Return [x, y] of the center of cell containing provided text 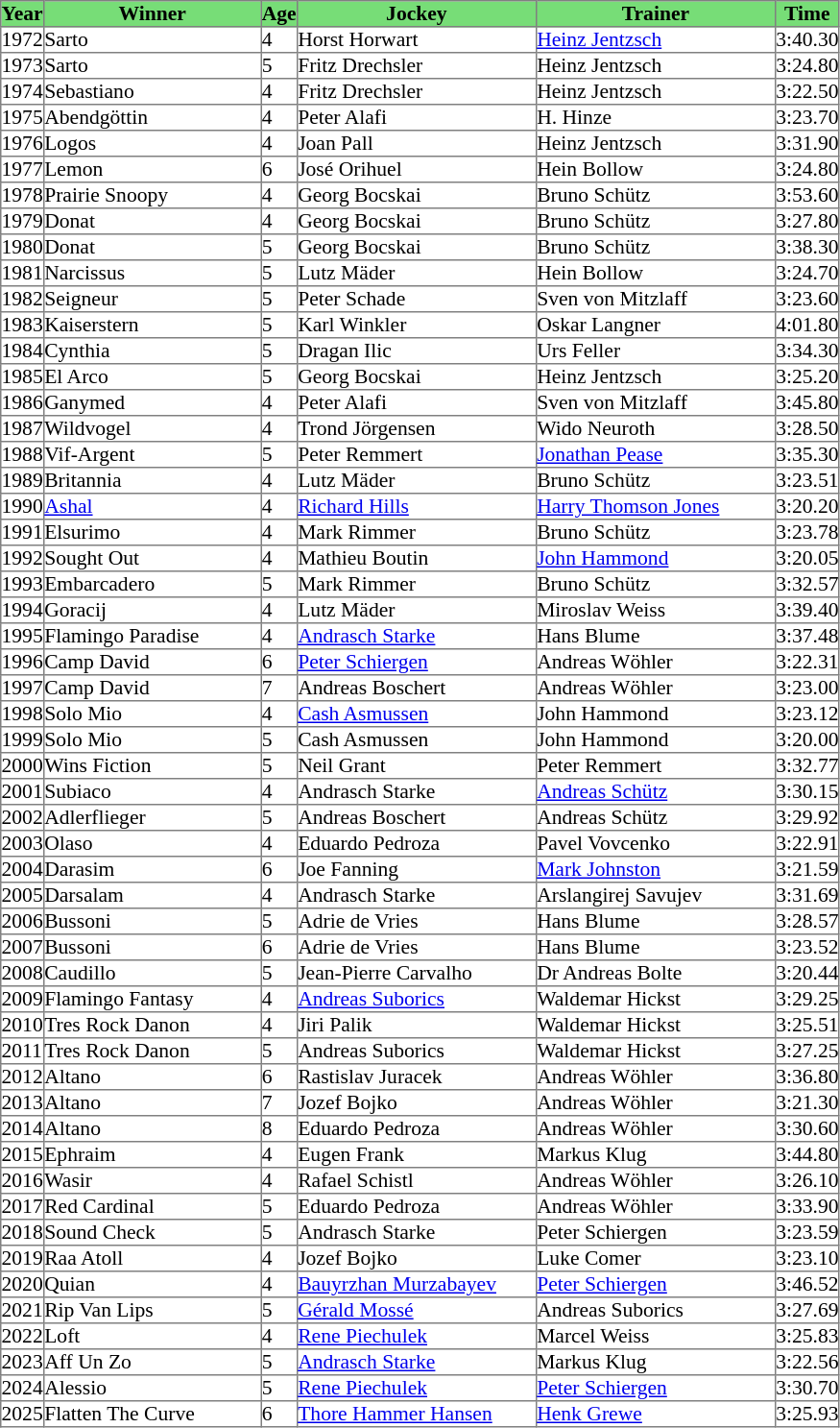
Thore Hammer Hansen [417, 1414]
3:28.50 [806, 428]
Ephraim [152, 1154]
Kaiserstern [152, 325]
Horst Horwart [417, 40]
Harry Thomson Jones [655, 507]
Henk Grewe [655, 1414]
Peter Schade [417, 300]
Marcel Weiss [655, 1337]
3:22.50 [806, 92]
1975 [23, 117]
Trond Jörgensen [417, 428]
1982 [23, 300]
3:45.80 [806, 403]
Joan Pall [417, 144]
Vif-Argent [152, 455]
3:23.52 [806, 947]
El Arco [152, 376]
1989 [23, 480]
Miroslav Weiss [655, 611]
2012 [23, 1077]
Wido Neuroth [655, 428]
3:22.31 [806, 663]
Neil Grant [417, 766]
Age [278, 13]
Rastislav Juracek [417, 1077]
Seigneur [152, 300]
2016 [23, 1181]
1979 [23, 221]
3:21.30 [806, 1102]
Dr Andreas Bolte [655, 974]
Flatten The Curve [152, 1414]
Narcissus [152, 273]
Alessio [152, 1389]
3:34.30 [806, 351]
1991 [23, 532]
3:25.83 [806, 1337]
1996 [23, 663]
3:32.77 [806, 766]
Sound Check [152, 1233]
2009 [23, 999]
3:37.48 [806, 636]
Karl Winkler [417, 325]
Jean-Pierre Carvalho [417, 974]
Raa Atoll [152, 1258]
2004 [23, 870]
3:25.51 [806, 1026]
3:53.60 [806, 196]
Pavel Vovcenko [655, 843]
3:40.30 [806, 40]
1976 [23, 144]
3:24.70 [806, 273]
3:32.57 [806, 584]
3:20.00 [806, 739]
Flamingo Paradise [152, 636]
3:30.15 [806, 791]
2007 [23, 947]
3:46.52 [806, 1285]
3:23.00 [806, 688]
Flamingo Fantasy [152, 999]
Aff Un Zo [152, 1362]
Cynthia [152, 351]
3:30.70 [806, 1389]
Goracij [152, 611]
Quian [152, 1285]
3:31.90 [806, 144]
1978 [23, 196]
1980 [23, 248]
2021 [23, 1310]
3:29.25 [806, 999]
Prairie Snoopy [152, 196]
Logos [152, 144]
Sebastiano [152, 92]
2024 [23, 1389]
Ganymed [152, 403]
Jonathan Pease [655, 455]
Trainer [655, 13]
Wins Fiction [152, 766]
Caudillo [152, 974]
Britannia [152, 480]
Jiri Palik [417, 1026]
Jockey [417, 13]
3:44.80 [806, 1154]
Oskar Langner [655, 325]
Rip Van Lips [152, 1310]
Darsalam [152, 895]
Time [806, 13]
José Orihuel [417, 169]
2010 [23, 1026]
1987 [23, 428]
Sought Out [152, 559]
4:01.80 [806, 325]
2003 [23, 843]
1999 [23, 739]
Subiaco [152, 791]
Lemon [152, 169]
Abendgöttin [152, 117]
1984 [23, 351]
1990 [23, 507]
3:20.05 [806, 559]
3:39.40 [806, 611]
1988 [23, 455]
3:27.25 [806, 1051]
Gérald Mossé [417, 1310]
Bauyrzhan Murzabayev [417, 1285]
Urs Feller [655, 351]
1993 [23, 584]
3:29.92 [806, 818]
2023 [23, 1362]
3:30.60 [806, 1129]
2017 [23, 1206]
3:23.59 [806, 1233]
3:23.60 [806, 300]
1981 [23, 273]
3:23.78 [806, 532]
Rafael Schistl [417, 1181]
1992 [23, 559]
Eugen Frank [417, 1154]
1994 [23, 611]
Richard Hills [417, 507]
2014 [23, 1129]
2025 [23, 1414]
3:22.56 [806, 1362]
3:25.20 [806, 376]
1972 [23, 40]
1985 [23, 376]
Dragan Ilic [417, 351]
3:23.10 [806, 1258]
Mathieu Boutin [417, 559]
Loft [152, 1337]
Wasir [152, 1181]
Year [23, 13]
2006 [23, 922]
3:28.57 [806, 922]
Embarcadero [152, 584]
Mark Johnston [655, 870]
1973 [23, 65]
Winner [152, 13]
3:23.12 [806, 714]
2008 [23, 974]
Joe Fanning [417, 870]
2020 [23, 1285]
1983 [23, 325]
3:27.69 [806, 1310]
2019 [23, 1258]
3:20.20 [806, 507]
3:20.44 [806, 974]
3:31.69 [806, 895]
3:35.30 [806, 455]
Adlerflieger [152, 818]
2015 [23, 1154]
Ashal [152, 507]
2013 [23, 1102]
1986 [23, 403]
1998 [23, 714]
Luke Comer [655, 1258]
3:36.80 [806, 1077]
Elsurimo [152, 532]
3:23.51 [806, 480]
3:26.10 [806, 1181]
1974 [23, 92]
8 [278, 1129]
3:33.90 [806, 1206]
2011 [23, 1051]
Arslangirej Savujev [655, 895]
1995 [23, 636]
2001 [23, 791]
3:25.93 [806, 1414]
1977 [23, 169]
3:27.80 [806, 221]
3:22.91 [806, 843]
2018 [23, 1233]
3:21.59 [806, 870]
3:38.30 [806, 248]
2002 [23, 818]
2005 [23, 895]
Darasim [152, 870]
Olaso [152, 843]
Wildvogel [152, 428]
2022 [23, 1337]
Red Cardinal [152, 1206]
1997 [23, 688]
H. Hinze [655, 117]
2000 [23, 766]
3:23.70 [806, 117]
